Pinpoint the cell where the given text exists, returning its [X, Y] midpoint coordinate. 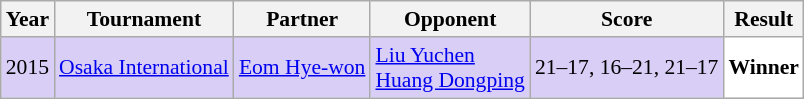
2015 [28, 68]
Osaka International [144, 68]
Eom Hye-won [302, 68]
Opponent [450, 19]
Tournament [144, 19]
Score [627, 19]
Liu Yuchen Huang Dongping [450, 68]
Partner [302, 19]
Winner [764, 68]
21–17, 16–21, 21–17 [627, 68]
Result [764, 19]
Year [28, 19]
